Output the [x, y] coordinate of the center of the cell containing the given text.  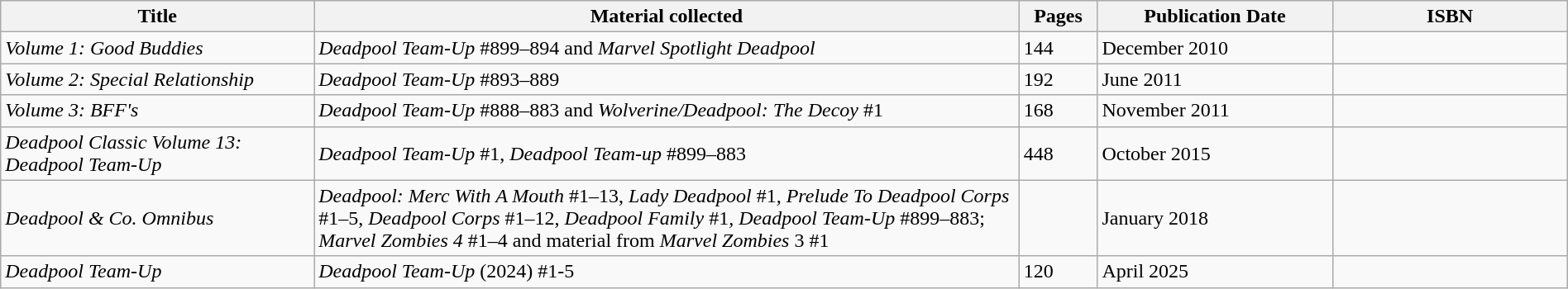
Deadpool Team-Up #888–883 and Wolverine/Deadpool: The Decoy #1 [667, 111]
144 [1059, 48]
Title [157, 17]
January 2018 [1215, 218]
168 [1059, 111]
Material collected [667, 17]
120 [1059, 272]
June 2011 [1215, 79]
Volume 3: BFF's [157, 111]
Deadpool Team-Up [157, 272]
ISBN [1450, 17]
Deadpool Classic Volume 13: Deadpool Team-Up [157, 154]
Deadpool Team-Up #1, Deadpool Team-up #899–883 [667, 154]
October 2015 [1215, 154]
Deadpool Team-Up (2024) #1-5 [667, 272]
Deadpool & Co. Omnibus [157, 218]
Volume 2: Special Relationship [157, 79]
Deadpool Team-Up #899–894 and Marvel Spotlight Deadpool [667, 48]
December 2010 [1215, 48]
April 2025 [1215, 272]
Pages [1059, 17]
Deadpool Team-Up #893–889 [667, 79]
November 2011 [1215, 111]
192 [1059, 79]
Publication Date [1215, 17]
Volume 1: Good Buddies [157, 48]
448 [1059, 154]
